Capture the cell that displays the provided text and extract its (X, Y) central coordinate. 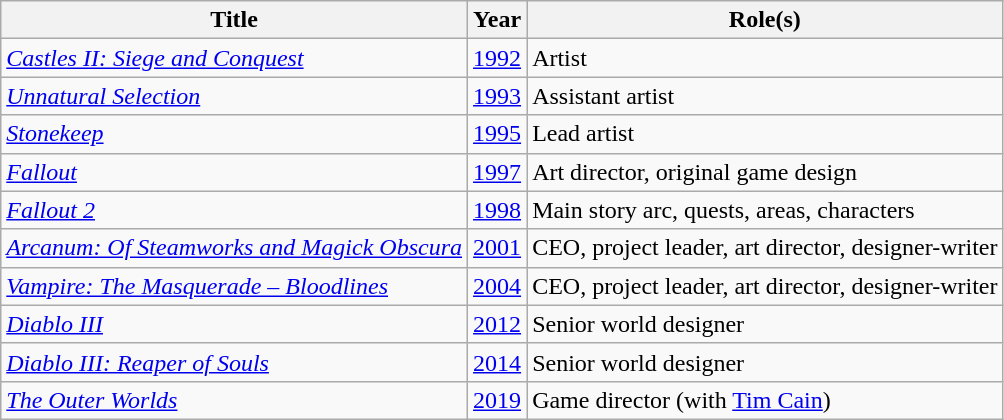
2014 (498, 362)
Diablo III: Reaper of Souls (234, 362)
1998 (498, 210)
Fallout (234, 172)
Fallout 2 (234, 210)
2012 (498, 324)
1992 (498, 58)
Vampire: The Masquerade – Bloodlines (234, 286)
Diablo III (234, 324)
Arcanum: Of Steamworks and Magick Obscura (234, 248)
The Outer Worlds (234, 400)
2019 (498, 400)
Stonekeep (234, 134)
2004 (498, 286)
Art director, original game design (765, 172)
Castles II: Siege and Conquest (234, 58)
1997 (498, 172)
Artist (765, 58)
2001 (498, 248)
Role(s) (765, 20)
Year (498, 20)
Game director (with Tim Cain) (765, 400)
1995 (498, 134)
Lead artist (765, 134)
Title (234, 20)
Unnatural Selection (234, 96)
Main story arc, quests, areas, characters (765, 210)
Assistant artist (765, 96)
1993 (498, 96)
